Output the [x, y] coordinate of the center of the cell containing the given text.  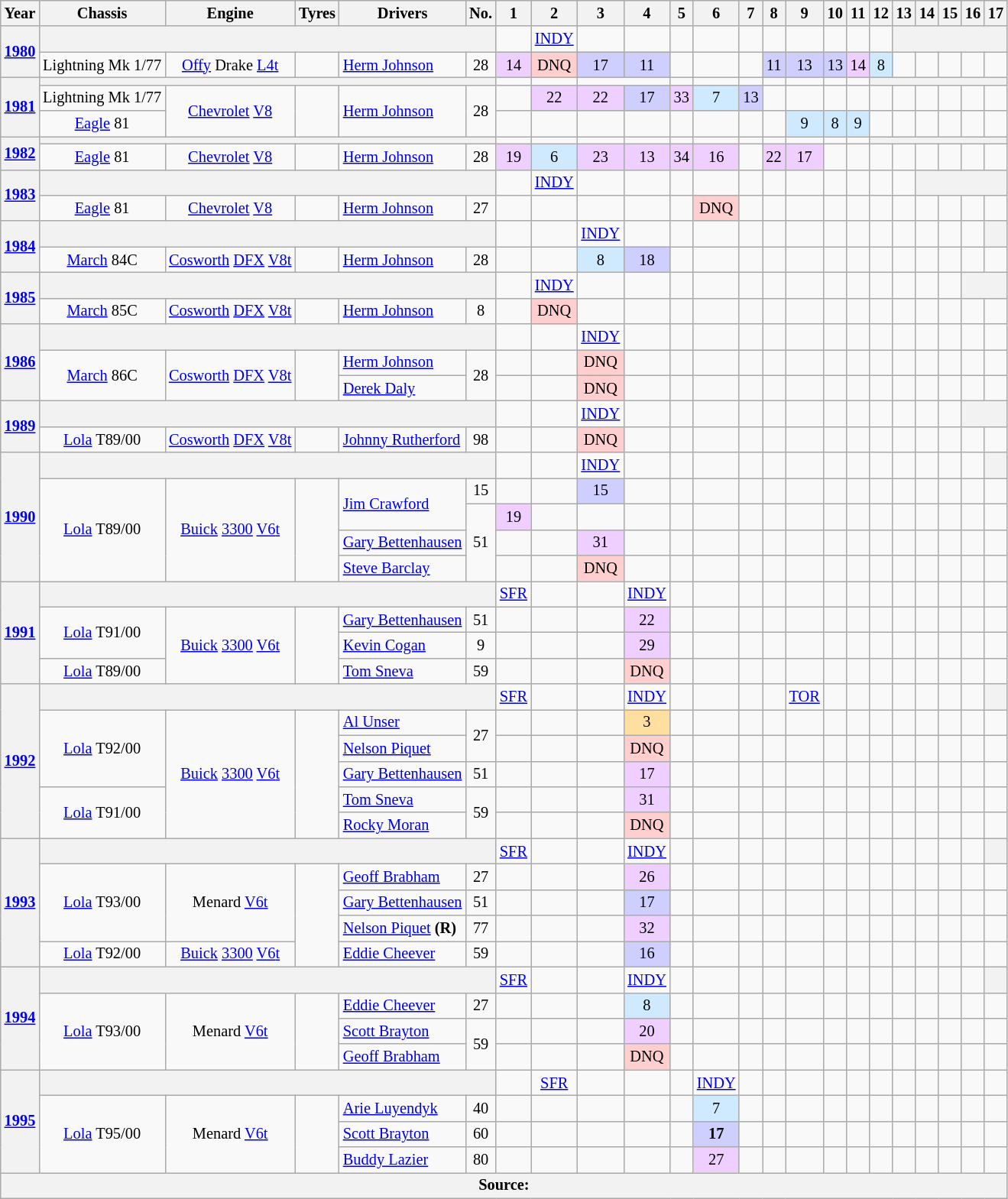
Jim Crawford [402, 503]
1989 [20, 426]
34 [682, 157]
Derek Daly [402, 388]
10 [835, 13]
29 [647, 645]
1993 [20, 902]
Chassis [102, 13]
Nelson Piquet (R) [402, 928]
23 [601, 157]
March 84C [102, 260]
2 [555, 13]
1984 [20, 246]
26 [647, 877]
98 [481, 439]
Kevin Cogan [402, 645]
March 86C [102, 374]
Lola T95/00 [102, 1134]
12 [881, 13]
80 [481, 1160]
1991 [20, 633]
Arie Luyendyk [402, 1108]
1 [514, 13]
Buddy Lazier [402, 1160]
77 [481, 928]
Source: [504, 1185]
1992 [20, 761]
1982 [20, 153]
1985 [20, 298]
33 [682, 98]
Engine [230, 13]
18 [647, 260]
Al Unser [402, 722]
1995 [20, 1122]
1981 [20, 107]
Johnny Rutherford [402, 439]
1986 [20, 362]
4 [647, 13]
No. [481, 13]
Drivers [402, 13]
Offy Drake L4t [230, 65]
1994 [20, 1018]
32 [647, 928]
Rocky Moran [402, 825]
Steve Barclay [402, 568]
60 [481, 1134]
TOR [805, 697]
1983 [20, 196]
1980 [20, 52]
1990 [20, 517]
40 [481, 1108]
20 [647, 1031]
Tyres [317, 13]
Nelson Piquet [402, 748]
5 [682, 13]
Year [20, 13]
March 85C [102, 311]
